Detect which cell encompasses the target text, then output its (X, Y) center coordinate. 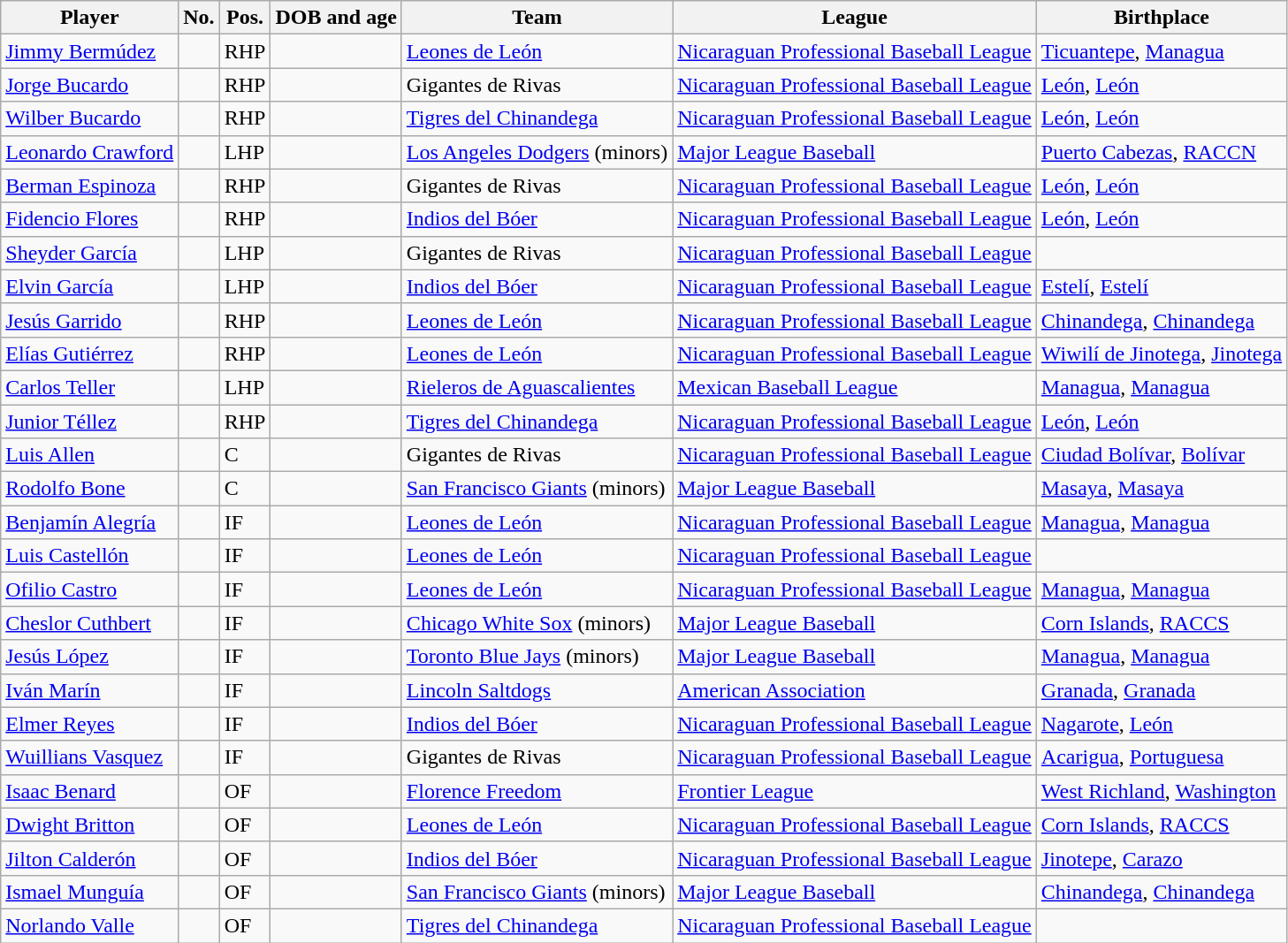
Ciudad Bolívar, Bolívar (1162, 455)
Cheslor Cuthbert (90, 623)
Mexican Baseball League (855, 387)
Birthplace (1162, 18)
Dwight Britton (90, 825)
Jorge Bucardo (90, 85)
Iván Marín (90, 690)
Puerto Cabezas, RACCN (1162, 152)
Los Angeles Dodgers (minors) (537, 152)
No. (199, 18)
Masaya, Masaya (1162, 489)
Frontier League (855, 791)
Rieleros de Aguascalientes (537, 387)
Junior Téllez (90, 422)
DOB and age (336, 18)
Chicago White Sox (minors) (537, 623)
Carlos Teller (90, 387)
Toronto Blue Jays (minors) (537, 657)
Ticuantepe, Managua (1162, 51)
Fidencio Flores (90, 219)
Rodolfo Bone (90, 489)
Wilber Bucardo (90, 118)
Jesús López (90, 657)
Ofilio Castro (90, 589)
Wiwilí de Jinotega, Jinotega (1162, 354)
Player (90, 18)
Jimmy Bermúdez (90, 51)
Leonardo Crawford (90, 152)
Florence Freedom (537, 791)
Berman Espinoza (90, 186)
League (855, 18)
Elvin García (90, 286)
West Richland, Washington (1162, 791)
Isaac Benard (90, 791)
Estelí, Estelí (1162, 286)
Wuillians Vasquez (90, 757)
Pos. (245, 18)
Ismael Munguía (90, 892)
Elías Gutiérrez (90, 354)
Luis Castellón (90, 556)
Elmer Reyes (90, 724)
Luis Allen (90, 455)
Jilton Calderón (90, 858)
Acarigua, Portuguesa (1162, 757)
Lincoln Saltdogs (537, 690)
Nagarote, León (1162, 724)
American Association (855, 690)
Jinotepe, Carazo (1162, 858)
Team (537, 18)
Norlando Valle (90, 925)
Benjamín Alegría (90, 522)
Granada, Granada (1162, 690)
Jesús Garrido (90, 320)
Sheyder García (90, 253)
